Identify which cell holds the provided text, then report its [X, Y] central coordinate. 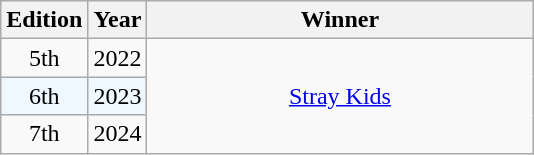
7th [44, 134]
2022 [118, 58]
Year [118, 20]
Stray Kids [340, 96]
2023 [118, 96]
Winner [340, 20]
6th [44, 96]
Edition [44, 20]
2024 [118, 134]
5th [44, 58]
